Return the [x, y] coordinate for the center point of the cell that contains the specified text.  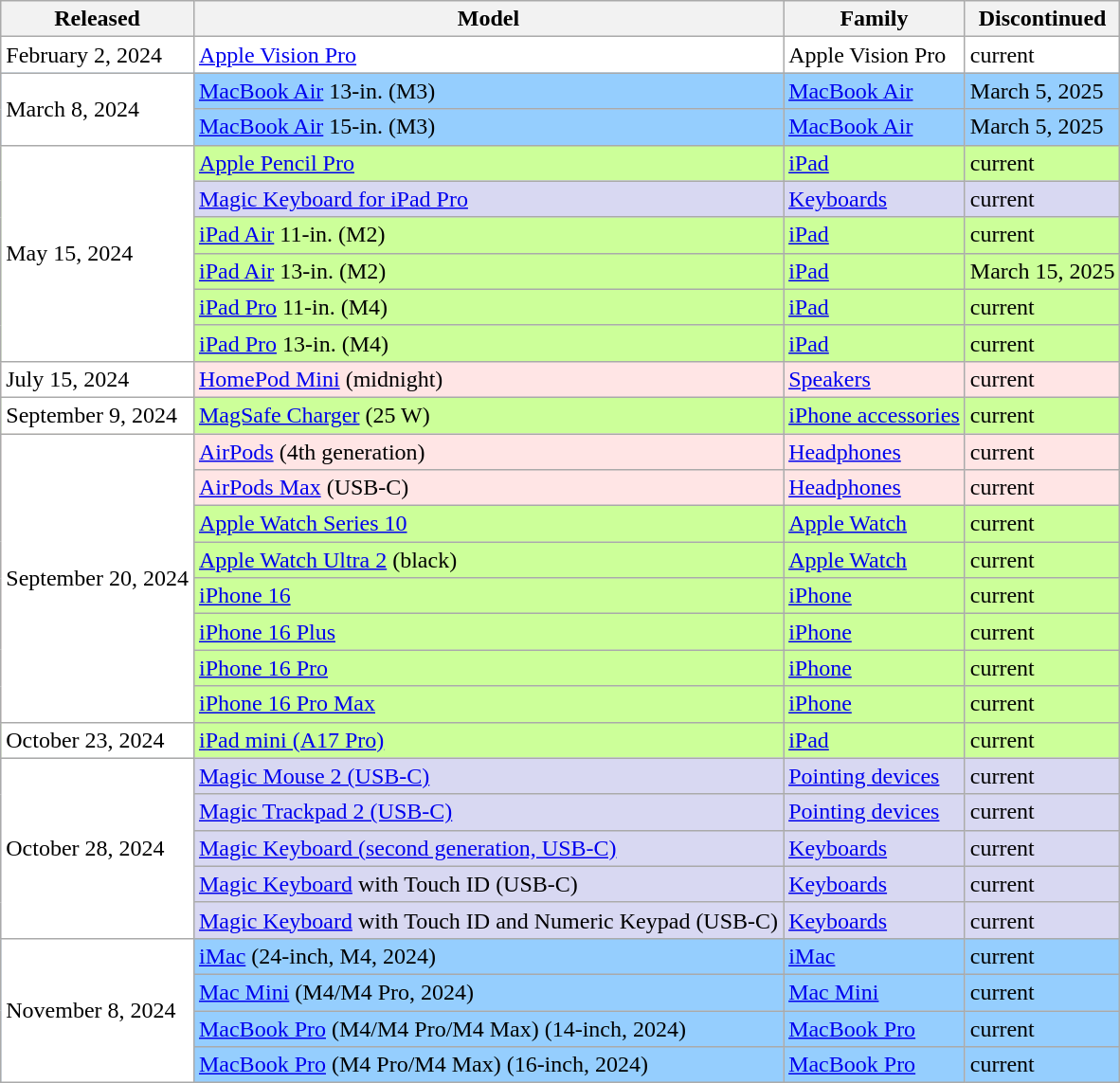
iPad Pro 11-in. (M4) [488, 307]
MacBook Pro (M4 Pro/M4 Max) (16-inch, 2024) [488, 1065]
iPhone 16 Pro [488, 668]
October 28, 2024 [98, 848]
AirPods (4th generation) [488, 452]
HomePod Mini (midnight) [488, 379]
Mac Mini (M4/M4 Pro, 2024) [488, 992]
September 20, 2024 [98, 578]
Magic Keyboard with Touch ID and Numeric Keypad (USB-C) [488, 920]
Magic Keyboard (second generation, USB-C) [488, 848]
March 15, 2025 [1042, 271]
iPhone 16 Pro Max [488, 704]
iPhone 16 Plus [488, 632]
Family [875, 19]
iMac (24-inch, M4, 2024) [488, 956]
AirPods Max (USB-C) [488, 488]
Magic Keyboard with Touch ID (USB-C) [488, 884]
July 15, 2024 [98, 379]
MacBook Air 15-in. (M3) [488, 127]
November 8, 2024 [98, 1010]
iMac [875, 956]
iPad Pro 13-in. (M4) [488, 343]
iPad Air 13-in. (M2) [488, 271]
Apple Watch Series 10 [488, 524]
Magic Mouse 2 (USB-C) [488, 776]
MacBook Pro (M4/M4 Pro/M4 Max) (14-inch, 2024) [488, 1028]
Magic Trackpad 2 (USB-C) [488, 812]
February 2, 2024 [98, 55]
March 8, 2024 [98, 109]
September 9, 2024 [98, 415]
Apple Watch Ultra 2 (black) [488, 560]
iPhone accessories [875, 415]
Apple Pencil Pro [488, 163]
Released [98, 19]
Model [488, 19]
iPad mini (A17 Pro) [488, 740]
Discontinued [1042, 19]
Mac Mini [875, 992]
MacBook Air 13-in. (M3) [488, 91]
Speakers [875, 379]
iPhone 16 [488, 596]
MagSafe Charger (25 W) [488, 415]
October 23, 2024 [98, 740]
iPad Air 11-in. (M2) [488, 235]
May 15, 2024 [98, 253]
Magic Keyboard for iPad Pro [488, 199]
